Locate the cell with the specified text and output its (x, y) center coordinate. 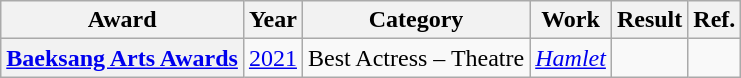
Award (122, 20)
Best Actress – Theatre (416, 58)
Work (571, 20)
Ref. (714, 20)
2021 (272, 58)
Year (272, 20)
Hamlet (571, 58)
Category (416, 20)
Baeksang Arts Awards (122, 58)
Result (649, 20)
